Return [x, y] of the center of cell containing provided text 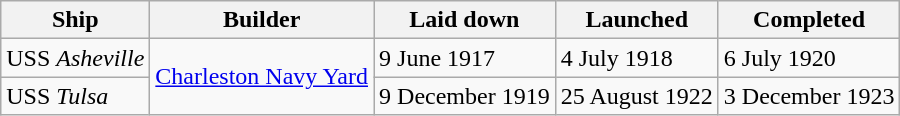
25 August 1922 [636, 96]
9 December 1919 [465, 96]
Laid down [465, 20]
Ship [76, 20]
Completed [809, 20]
Launched [636, 20]
9 June 1917 [465, 58]
Charleston Navy Yard [262, 77]
3 December 1923 [809, 96]
6 July 1920 [809, 58]
USS Asheville [76, 58]
Builder [262, 20]
4 July 1918 [636, 58]
USS Tulsa [76, 96]
